Return [x, y] of the center of cell containing provided text 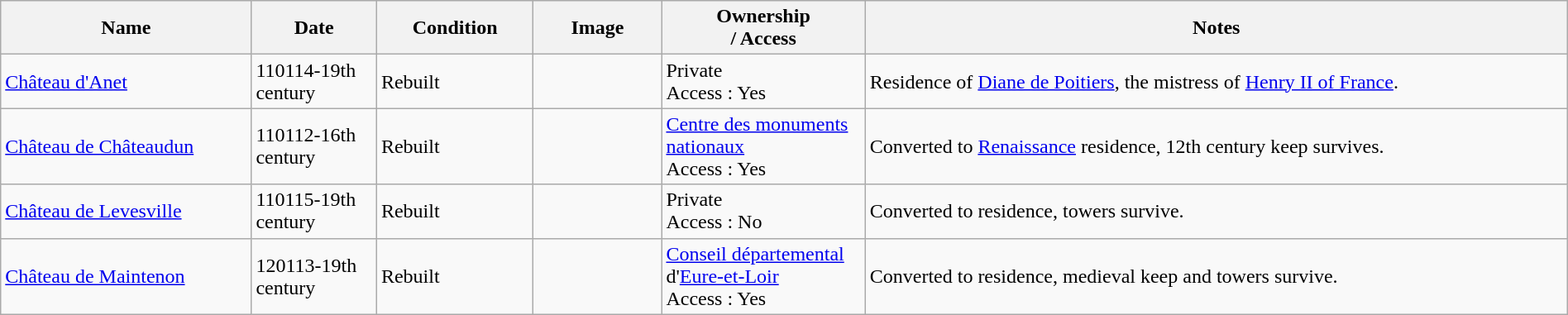
Château d'Anet [126, 81]
Converted to Renaissance residence, 12th century keep survives. [1216, 146]
Image [597, 28]
Converted to residence, medieval keep and towers survive. [1216, 276]
Château de Châteaudun [126, 146]
Ownership/ Access [763, 28]
Date [314, 28]
Château de Maintenon [126, 276]
Name [126, 28]
Notes [1216, 28]
PrivateAccess : Yes [763, 81]
Converted to residence, towers survive. [1216, 212]
Château de Levesville [126, 212]
Centre des monuments nationauxAccess : Yes [763, 146]
Residence of Diane de Poitiers, the mistress of Henry II of France. [1216, 81]
PrivateAccess : No [763, 212]
Condition [455, 28]
110115-19th century [314, 212]
110114-19th century [314, 81]
Conseil départemental d'Eure-et-LoirAccess : Yes [763, 276]
120113-19th century [314, 276]
110112-16th century [314, 146]
